Extract the (x, y) coordinate from the center of the cell holding the provided text.  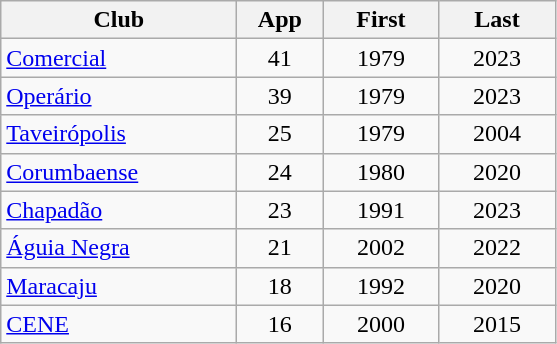
2022 (497, 248)
Operário (119, 96)
41 (280, 58)
2002 (381, 248)
24 (280, 172)
16 (280, 324)
18 (280, 286)
23 (280, 210)
Taveirópolis (119, 134)
2000 (381, 324)
1991 (381, 210)
1992 (381, 286)
39 (280, 96)
1980 (381, 172)
Corumbaense (119, 172)
App (280, 20)
CENE (119, 324)
Comercial (119, 58)
Club (119, 20)
25 (280, 134)
21 (280, 248)
2004 (497, 134)
First (381, 20)
Chapadão (119, 210)
Last (497, 20)
2015 (497, 324)
Águia Negra (119, 248)
Maracaju (119, 286)
